Extract the [x, y] coordinate from the center of the cell holding the provided text.  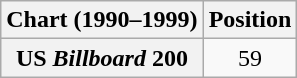
Chart (1990–1999) [102, 20]
US Billboard 200 [102, 58]
59 [250, 58]
Position [250, 20]
